Provide the (x, y) coordinate of the cell's center where the given text is located.  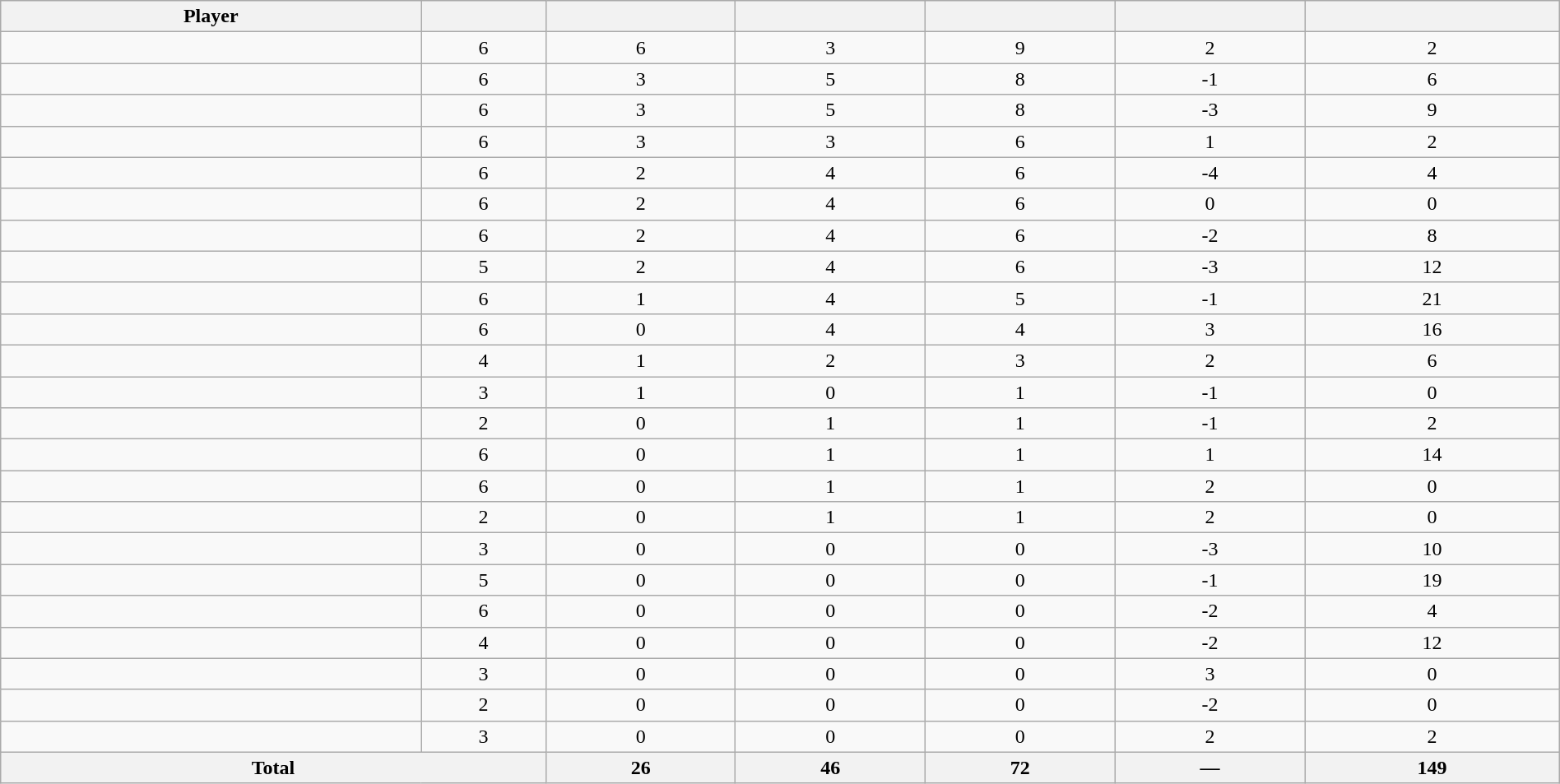
14 (1432, 455)
16 (1432, 329)
21 (1432, 298)
149 (1432, 768)
-4 (1209, 173)
Player (211, 16)
19 (1432, 580)
Total (273, 768)
46 (831, 768)
26 (640, 768)
— (1209, 768)
72 (1020, 768)
10 (1432, 549)
